Search for the cell housing the specified text and yield its [x, y] center coordinate. 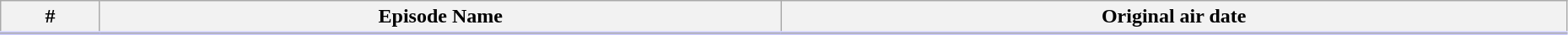
Episode Name [440, 17]
Original air date [1174, 17]
# [51, 17]
